Search for the cell housing the specified text and yield its (X, Y) center coordinate. 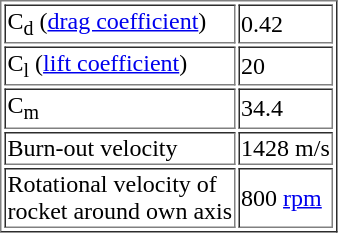
Cm (120, 108)
0.42 (286, 24)
Burn-out velocity (120, 148)
20 (286, 66)
Rotational velocity ofrocket around own axis (120, 197)
1428 m/s (286, 148)
Cl (lift coefficient) (120, 66)
800 rpm (286, 197)
34.4 (286, 108)
Cd (drag coefficient) (120, 24)
